Find where the given text appears and provide that cell's center as (X, Y) coordinate. 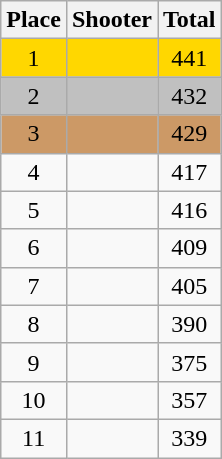
417 (190, 172)
Shooter (112, 20)
8 (34, 324)
416 (190, 210)
390 (190, 324)
11 (34, 438)
Total (190, 20)
7 (34, 286)
405 (190, 286)
10 (34, 400)
1 (34, 58)
339 (190, 438)
357 (190, 400)
9 (34, 362)
3 (34, 134)
Place (34, 20)
409 (190, 248)
375 (190, 362)
4 (34, 172)
432 (190, 96)
2 (34, 96)
5 (34, 210)
429 (190, 134)
441 (190, 58)
6 (34, 248)
